Return the (X, Y) coordinate for the center point of the cell that contains the specified text.  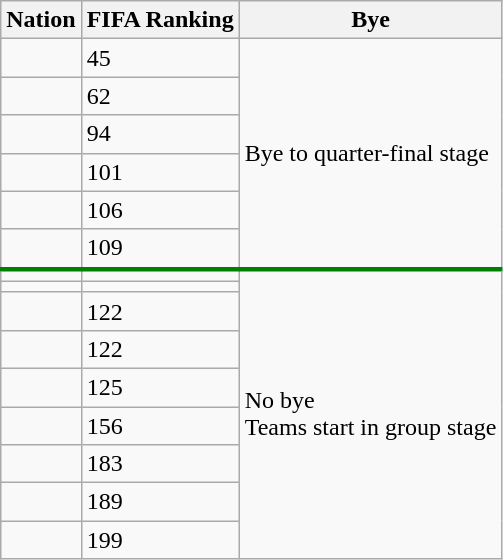
106 (160, 210)
45 (160, 58)
Bye to quarter-final stage (370, 154)
Nation (41, 20)
189 (160, 502)
FIFA Ranking (160, 20)
109 (160, 249)
125 (160, 387)
No byeTeams start in group stage (370, 414)
199 (160, 540)
Bye (370, 20)
62 (160, 96)
183 (160, 464)
156 (160, 425)
101 (160, 172)
94 (160, 134)
